Return [x, y] of the center of cell containing provided text 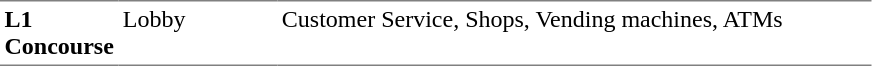
Lobby [198, 33]
L1Concourse [59, 33]
Customer Service, Shops, Vending machines, ATMs [574, 33]
